Capture the cell that displays the provided text and extract its (X, Y) central coordinate. 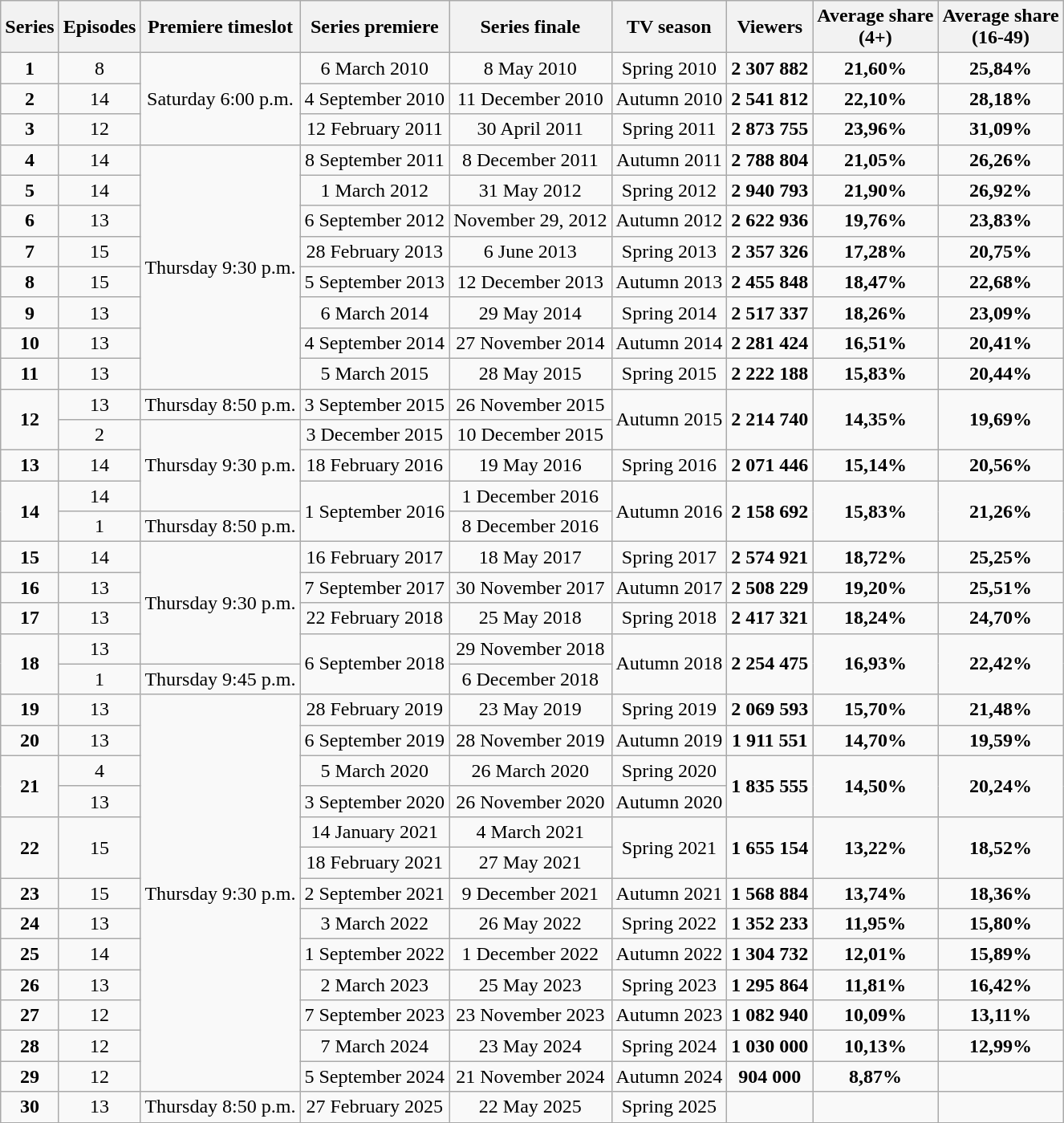
30 April 2011 (530, 129)
16 (30, 588)
2 281 424 (770, 343)
23 May 2024 (530, 1046)
15,14% (875, 466)
Autumn 2017 (669, 588)
15,70% (875, 710)
1 835 555 (770, 786)
Spring 2021 (669, 847)
Autumn 2015 (669, 419)
26,26% (1001, 160)
2 541 812 (770, 99)
6 June 2013 (530, 251)
Spring 2025 (669, 1107)
3 March 2022 (375, 924)
26 November 2020 (530, 801)
2 574 921 (770, 557)
6 September 2019 (375, 740)
6 (30, 221)
Autumn 2016 (669, 511)
1 December 2016 (530, 496)
Autumn 2020 (669, 801)
Average share(16-49) (1001, 27)
10,09% (875, 1015)
28 February 2019 (375, 710)
19,69% (1001, 419)
Spring 2013 (669, 251)
6 March 2010 (375, 68)
Thursday 9:45 p.m. (220, 679)
2 357 326 (770, 251)
21,60% (875, 68)
5 September 2024 (375, 1076)
7 March 2024 (375, 1046)
14,35% (875, 419)
20,56% (1001, 466)
11 (30, 373)
Autumn 2010 (669, 99)
22 May 2025 (530, 1107)
18 February 2021 (375, 862)
23 (30, 893)
3 (30, 129)
15,89% (1001, 954)
27 (30, 1015)
23,83% (1001, 221)
13,11% (1001, 1015)
26,92% (1001, 190)
26 March 2020 (530, 771)
18,52% (1001, 847)
Saturday 6:00 p.m. (220, 99)
18 (30, 664)
11,81% (875, 985)
8 September 2011 (375, 160)
24 (30, 924)
17,28% (875, 251)
28 May 2015 (530, 373)
Spring 2018 (669, 618)
8 May 2010 (530, 68)
8,87% (875, 1076)
8 December 2016 (530, 527)
1 March 2012 (375, 190)
2 071 446 (770, 466)
Spring 2020 (669, 771)
14 January 2021 (375, 832)
18,26% (875, 312)
20,75% (1001, 251)
26 May 2022 (530, 924)
22,10% (875, 99)
25 May 2023 (530, 985)
28,18% (1001, 99)
25 May 2018 (530, 618)
19,20% (875, 588)
Spring 2014 (669, 312)
16,42% (1001, 985)
25 (30, 954)
904 000 (770, 1076)
1 030 000 (770, 1046)
1 December 2022 (530, 954)
Spring 2024 (669, 1046)
Autumn 2023 (669, 1015)
3 December 2015 (375, 435)
22 (30, 847)
21 (30, 786)
Spring 2023 (669, 985)
23,09% (1001, 312)
Spring 2016 (669, 466)
29 (30, 1076)
18,47% (875, 282)
2 222 188 (770, 373)
18,72% (875, 557)
1 352 233 (770, 924)
22,42% (1001, 664)
21,90% (875, 190)
2 417 321 (770, 618)
12,99% (1001, 1046)
30 November 2017 (530, 588)
28 February 2013 (375, 251)
2 September 2021 (375, 893)
6 September 2012 (375, 221)
7 (30, 251)
1 568 884 (770, 893)
Premiere timeslot (220, 27)
17 (30, 618)
13,74% (875, 893)
16 February 2017 (375, 557)
13,22% (875, 847)
5 March 2020 (375, 771)
20,24% (1001, 786)
Episodes (99, 27)
18 February 2016 (375, 466)
28 (30, 1046)
2 March 2023 (375, 985)
25,51% (1001, 588)
21,26% (1001, 511)
27 May 2021 (530, 862)
26 November 2015 (530, 404)
20,41% (1001, 343)
1 295 864 (770, 985)
4 March 2021 (530, 832)
28 November 2019 (530, 740)
November 29, 2012 (530, 221)
18 May 2017 (530, 557)
Autumn 2011 (669, 160)
5 (30, 190)
Viewers (770, 27)
19,76% (875, 221)
Series finale (530, 27)
29 November 2018 (530, 649)
18,36% (1001, 893)
6 September 2018 (375, 664)
5 March 2015 (375, 373)
18,24% (875, 618)
29 May 2014 (530, 312)
30 (30, 1107)
1 082 940 (770, 1015)
27 November 2014 (530, 343)
19,59% (1001, 740)
15,80% (1001, 924)
Autumn 2013 (669, 282)
Spring 2010 (669, 68)
19 (30, 710)
TV season (669, 27)
Average share(4+) (875, 27)
5 September 2013 (375, 282)
2 517 337 (770, 312)
Series (30, 27)
2 508 229 (770, 588)
3 September 2020 (375, 801)
Series premiere (375, 27)
Autumn 2022 (669, 954)
1 304 732 (770, 954)
12 February 2011 (375, 129)
4 September 2014 (375, 343)
21,05% (875, 160)
3 September 2015 (375, 404)
2 788 804 (770, 160)
2 455 848 (770, 282)
2 158 692 (770, 511)
22 February 2018 (375, 618)
Autumn 2021 (669, 893)
21 November 2024 (530, 1076)
14,70% (875, 740)
Autumn 2014 (669, 343)
4 September 2010 (375, 99)
20,44% (1001, 373)
23,96% (875, 129)
23 May 2019 (530, 710)
6 December 2018 (530, 679)
12 December 2013 (530, 282)
Spring 2019 (669, 710)
Spring 2012 (669, 190)
9 December 2021 (530, 893)
20 (30, 740)
Spring 2011 (669, 129)
7 September 2017 (375, 588)
24,70% (1001, 618)
Spring 2017 (669, 557)
2 214 740 (770, 419)
2 254 475 (770, 664)
19 May 2016 (530, 466)
11 December 2010 (530, 99)
1 September 2022 (375, 954)
26 (30, 985)
Autumn 2012 (669, 221)
2 622 936 (770, 221)
Autumn 2018 (669, 664)
10 December 2015 (530, 435)
2 069 593 (770, 710)
2 307 882 (770, 68)
22,68% (1001, 282)
1 September 2016 (375, 511)
31,09% (1001, 129)
2 940 793 (770, 190)
27 February 2025 (375, 1107)
2 873 755 (770, 129)
12,01% (875, 954)
9 (30, 312)
31 May 2012 (530, 190)
10 (30, 343)
8 December 2011 (530, 160)
Spring 2015 (669, 373)
11,95% (875, 924)
16,51% (875, 343)
Autumn 2024 (669, 1076)
1 655 154 (770, 847)
10,13% (875, 1046)
6 March 2014 (375, 312)
14,50% (875, 786)
16,93% (875, 664)
25,84% (1001, 68)
Autumn 2019 (669, 740)
Spring 2022 (669, 924)
21,48% (1001, 710)
1 911 551 (770, 740)
7 September 2023 (375, 1015)
25,25% (1001, 557)
23 November 2023 (530, 1015)
